From the cell containing the given text, extract its center point as [x, y] coordinate. 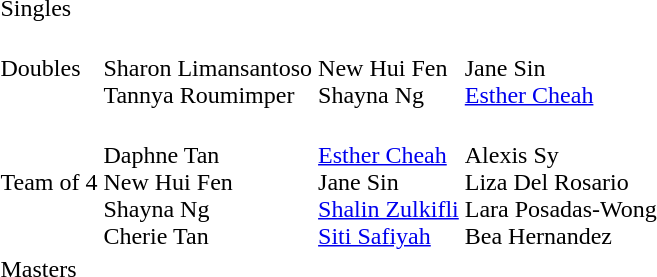
Sharon LimansantosoTannya Roumimper [208, 68]
Daphne TanNew Hui FenShayna NgCherie Tan [208, 182]
New Hui FenShayna Ng [389, 68]
Esther CheahJane SinShalin ZulkifliSiti Safiyah [389, 182]
